Find where the given text appears and provide that cell's center as (X, Y) coordinate. 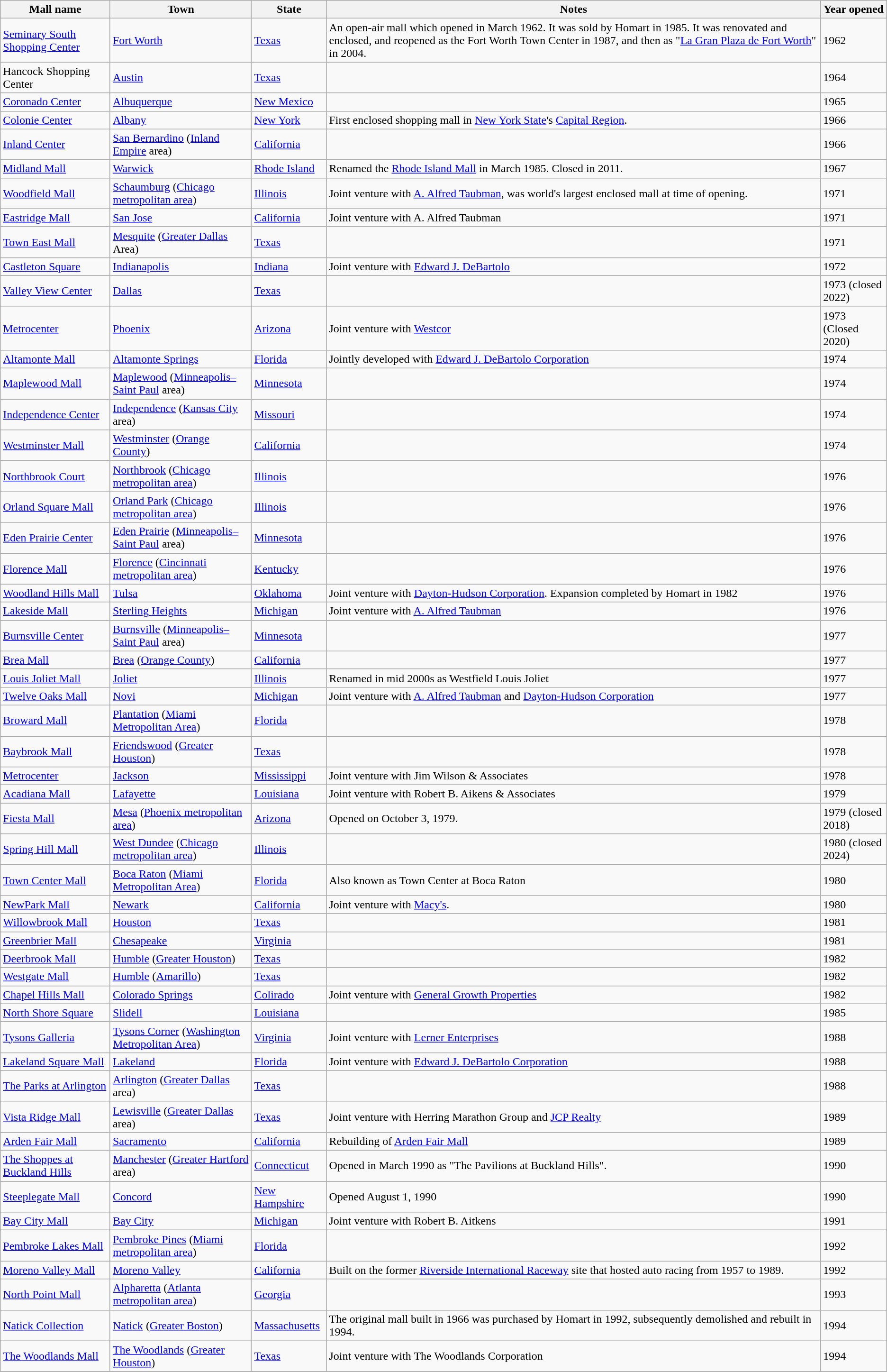
Friendswood (Greater Houston) (181, 751)
North Shore Square (55, 1013)
Moreno Valley (181, 1270)
Natick (Greater Boston) (181, 1326)
Kentucky (289, 569)
Connecticut (289, 1166)
Fiesta Mall (55, 818)
Maplewood Mall (55, 384)
Chesapeake (181, 941)
Colirado (289, 995)
Plantation (Miami Metropolitan Area) (181, 721)
NewPark Mall (55, 905)
Houston (181, 923)
Lakeland (181, 1061)
Eden Prairie (Minneapolis–Saint Paul area) (181, 538)
Oklahoma (289, 593)
Dallas (181, 291)
Bay City (181, 1221)
Orland Square Mall (55, 507)
Midland Mall (55, 169)
Tysons Galleria (55, 1037)
Joint venture with A. Alfred Taubman and Dayton-Hudson Corporation (573, 696)
Burnsville (Minneapolis–Saint Paul area) (181, 635)
Also known as Town Center at Boca Raton (573, 880)
Deerbrook Mall (55, 959)
Greenbrier Mall (55, 941)
Warwick (181, 169)
Joint venture with Herring Marathon Group and JCP Realty (573, 1117)
Broward Mall (55, 721)
The Parks at Arlington (55, 1086)
San Bernardino (Inland Empire area) (181, 144)
Altamonte Springs (181, 359)
Joint venture with Robert B. Aitkens (573, 1221)
Brea (Orange County) (181, 660)
First enclosed shopping mall in New York State's Capital Region. (573, 120)
Castleton Square (55, 266)
Newark (181, 905)
Colonie Center (55, 120)
Valley View Center (55, 291)
Sacramento (181, 1142)
Joint venture with Westcor (573, 328)
1964 (854, 78)
Town East Mall (55, 242)
Lafayette (181, 794)
Joint venture with Edward J. DeBartolo Corporation (573, 1061)
Florence Mall (55, 569)
Arlington (Greater Dallas area) (181, 1086)
Rebuilding of Arden Fair Mall (573, 1142)
Northbrook Court (55, 476)
Maplewood (Minneapolis–Saint Paul area) (181, 384)
Alpharetta (Atlanta metropolitan area) (181, 1294)
Jointly developed with Edward J. DeBartolo Corporation (573, 359)
Lewisville (Greater Dallas area) (181, 1117)
The Woodlands Mall (55, 1356)
Lakeside Mall (55, 611)
Joint venture with Lerner Enterprises (573, 1037)
Joint venture with Robert B. Aikens & Associates (573, 794)
Joint venture with General Growth Properties (573, 995)
Concord (181, 1197)
Indiana (289, 266)
Joliet (181, 678)
Florence (Cincinnati metropolitan area) (181, 569)
Sterling Heights (181, 611)
Independence (Kansas City area) (181, 414)
1973 (closed 2022) (854, 291)
Massachusetts (289, 1326)
Joint venture with Edward J. DeBartolo (573, 266)
The original mall built in 1966 was purchased by Homart in 1992, subsequently demolished and rebuilt in 1994. (573, 1326)
Mesa (Phoenix metropolitan area) (181, 818)
Westgate Mall (55, 977)
North Point Mall (55, 1294)
Mesquite (Greater Dallas Area) (181, 242)
Woodland Hills Mall (55, 593)
Mississippi (289, 776)
Opened August 1, 1990 (573, 1197)
Austin (181, 78)
Joint venture with Dayton-Hudson Corporation. Expansion completed by Homart in 1982 (573, 593)
Lakeland Square Mall (55, 1061)
San Jose (181, 218)
Brea Mall (55, 660)
1972 (854, 266)
The Shoppes at Buckland Hills (55, 1166)
Spring Hill Mall (55, 850)
Colorado Springs (181, 995)
1967 (854, 169)
Year opened (854, 9)
New York (289, 120)
1962 (854, 40)
Vista Ridge Mall (55, 1117)
Acadiana Mall (55, 794)
Georgia (289, 1294)
Renamed in mid 2000s as Westfield Louis Joliet (573, 678)
Steeplegate Mall (55, 1197)
1979 (closed 2018) (854, 818)
Orland Park (Chicago metropolitan area) (181, 507)
Inland Center (55, 144)
Notes (573, 9)
Tulsa (181, 593)
New Hampshire (289, 1197)
Joint venture with Macy's. (573, 905)
Slidell (181, 1013)
Louis Joliet Mall (55, 678)
Phoenix (181, 328)
Albuquerque (181, 102)
Natick Collection (55, 1326)
Indianapolis (181, 266)
Joint venture with Jim Wilson & Associates (573, 776)
Albany (181, 120)
Jackson (181, 776)
1965 (854, 102)
Boca Raton (Miami Metropolitan Area) (181, 880)
Burnsville Center (55, 635)
Mall name (55, 9)
Eden Prairie Center (55, 538)
Town (181, 9)
Northbrook (Chicago metropolitan area) (181, 476)
Westminster (Orange County) (181, 446)
Arden Fair Mall (55, 1142)
Pembroke Pines (Miami metropolitan area) (181, 1246)
Manchester (Greater Hartford area) (181, 1166)
Independence Center (55, 414)
Chapel Hills Mall (55, 995)
Joint venture with The Woodlands Corporation (573, 1356)
Willowbrook Mall (55, 923)
1985 (854, 1013)
1991 (854, 1221)
Novi (181, 696)
Renamed the Rhode Island Mall in March 1985. Closed in 2011. (573, 169)
Hancock Shopping Center (55, 78)
Town Center Mall (55, 880)
Fort Worth (181, 40)
1993 (854, 1294)
State (289, 9)
Coronado Center (55, 102)
Bay City Mall (55, 1221)
West Dundee (Chicago metropolitan area) (181, 850)
1980 (closed 2024) (854, 850)
Rhode Island (289, 169)
New Mexico (289, 102)
Joint venture with A. Alfred Taubman, was world's largest enclosed mall at time of opening. (573, 193)
Moreno Valley Mall (55, 1270)
Pembroke Lakes Mall (55, 1246)
Schaumburg (Chicago metropolitan area) (181, 193)
1973 (Closed 2020) (854, 328)
Woodfield Mall (55, 193)
Humble (Greater Houston) (181, 959)
Seminary South Shopping Center (55, 40)
Westminster Mall (55, 446)
Humble (Amarillo) (181, 977)
Missouri (289, 414)
Opened in March 1990 as "The Pavilions at Buckland Hills". (573, 1166)
1979 (854, 794)
Tysons Corner (Washington Metropolitan Area) (181, 1037)
Baybrook Mall (55, 751)
Altamonte Mall (55, 359)
Opened on October 3, 1979. (573, 818)
Twelve Oaks Mall (55, 696)
Built on the former Riverside International Raceway site that hosted auto racing from 1957 to 1989. (573, 1270)
The Woodlands (Greater Houston) (181, 1356)
Eastridge Mall (55, 218)
